Locate the cell with the specified text and output its [x, y] center coordinate. 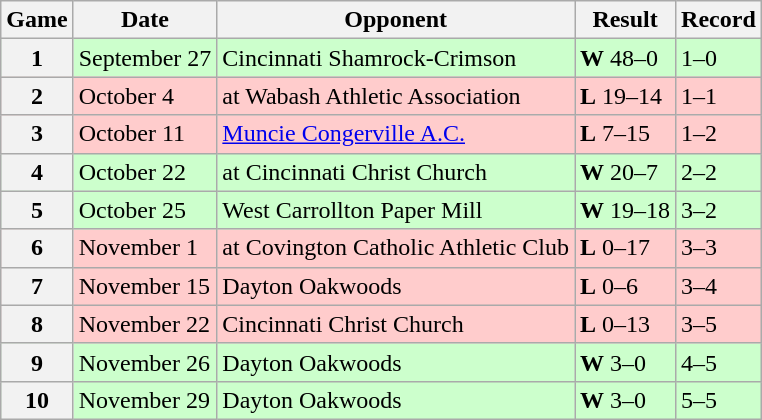
W 19–18 [626, 210]
West Carrollton Paper Mill [396, 210]
5 [37, 210]
3–2 [719, 210]
8 [37, 324]
Opponent [396, 20]
9 [37, 362]
September 27 [145, 58]
November 15 [145, 286]
1–1 [719, 96]
at Covington Catholic Athletic Club [396, 248]
November 29 [145, 400]
Muncie Congerville A.C. [396, 134]
at Cincinnati Christ Church [396, 172]
October 25 [145, 210]
Record [719, 20]
7 [37, 286]
L 7–15 [626, 134]
4 [37, 172]
1 [37, 58]
10 [37, 400]
November 26 [145, 362]
Result [626, 20]
Cincinnati Shamrock-Crimson [396, 58]
at Wabash Athletic Association [396, 96]
Cincinnati Christ Church [396, 324]
3–4 [719, 286]
L 0–13 [626, 324]
6 [37, 248]
Date [145, 20]
October 11 [145, 134]
5–5 [719, 400]
L 19–14 [626, 96]
3–3 [719, 248]
October 4 [145, 96]
3 [37, 134]
L 0–17 [626, 248]
November 1 [145, 248]
1–2 [719, 134]
W 20–7 [626, 172]
1–0 [719, 58]
October 22 [145, 172]
2–2 [719, 172]
L 0–6 [626, 286]
3–5 [719, 324]
4–5 [719, 362]
November 22 [145, 324]
W 48–0 [626, 58]
Game [37, 20]
2 [37, 96]
